Return [x, y] of the center of cell containing provided text 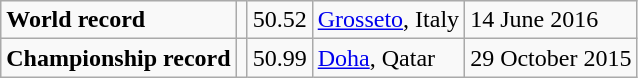
Grosseto, Italy [388, 20]
50.99 [280, 58]
29 October 2015 [551, 58]
14 June 2016 [551, 20]
Doha, Qatar [388, 58]
World record [118, 20]
Championship record [118, 58]
50.52 [280, 20]
